Return (X, Y) of the center of cell containing provided text 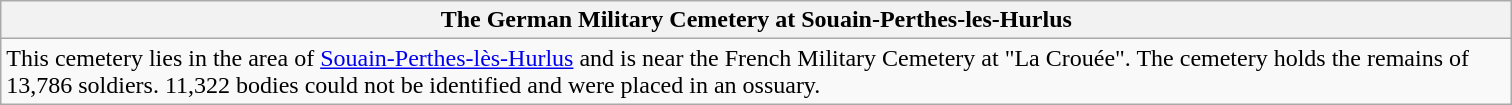
The German Military Cemetery at Souain-Perthes-les-Hurlus (756, 20)
